Identify which cell holds the provided text, then report its [x, y] central coordinate. 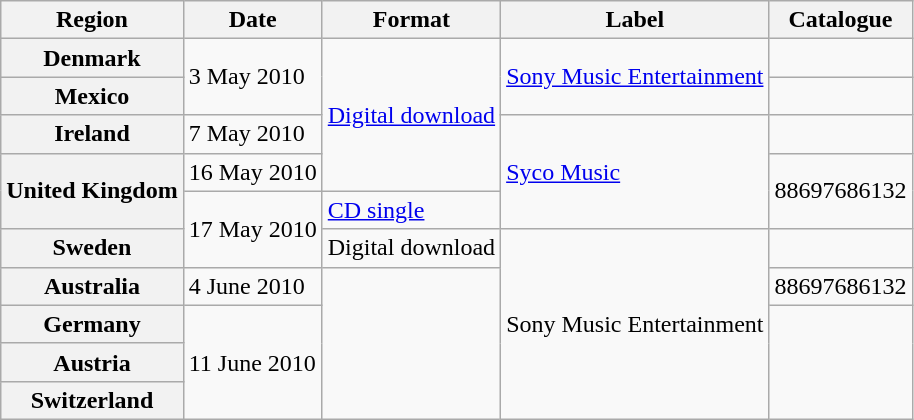
Germany [92, 324]
7 May 2010 [252, 134]
Denmark [92, 58]
Label [635, 20]
Ireland [92, 134]
Date [252, 20]
16 May 2010 [252, 172]
4 June 2010 [252, 286]
CD single [411, 210]
17 May 2010 [252, 229]
Austria [92, 362]
United Kingdom [92, 191]
Australia [92, 286]
Syco Music [635, 172]
Sweden [92, 248]
3 May 2010 [252, 77]
Format [411, 20]
11 June 2010 [252, 362]
Catalogue [840, 20]
Region [92, 20]
Mexico [92, 96]
Switzerland [92, 400]
